Return the (X, Y) coordinate for the center point of the cell that contains the specified text.  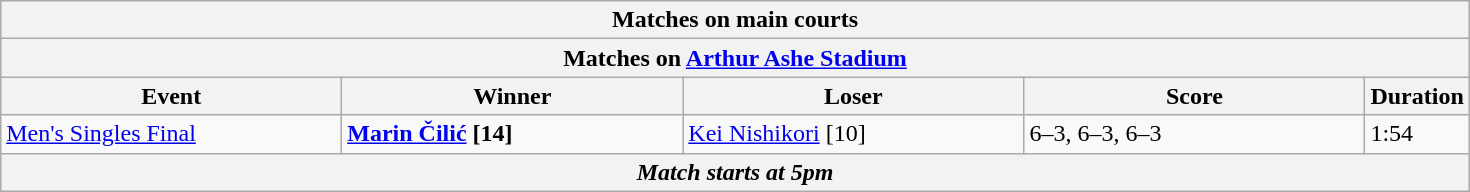
1:54 (1417, 134)
Loser (854, 96)
Score (1194, 96)
6–3, 6–3, 6–3 (1194, 134)
Winner (512, 96)
Men's Singles Final (172, 134)
Duration (1417, 96)
Event (172, 96)
Match starts at 5pm (736, 172)
Kei Nishikori [10] (854, 134)
Matches on Arthur Ashe Stadium (736, 58)
Matches on main courts (736, 20)
Marin Čilić [14] (512, 134)
